Identify which cell holds the provided text, then report its [X, Y] central coordinate. 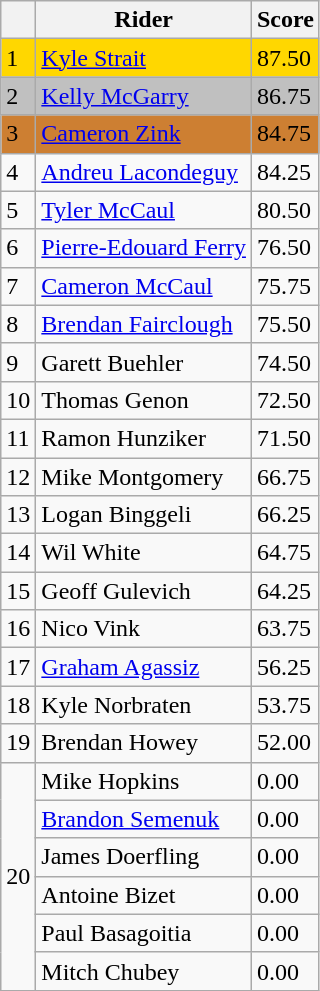
75.75 [285, 286]
80.50 [285, 210]
Antoine Bizet [144, 895]
Cameron McCaul [144, 286]
15 [18, 591]
5 [18, 210]
64.25 [285, 591]
53.75 [285, 705]
Ramon Hunziker [144, 438]
3 [18, 134]
1 [18, 58]
Tyler McCaul [144, 210]
7 [18, 286]
76.50 [285, 248]
Brandon Semenuk [144, 819]
84.75 [285, 134]
Rider [144, 20]
74.50 [285, 362]
11 [18, 438]
Brendan Fairclough [144, 324]
12 [18, 477]
Wil White [144, 553]
19 [18, 743]
Thomas Genon [144, 400]
Logan Binggeli [144, 515]
18 [18, 705]
72.50 [285, 400]
Kyle Strait [144, 58]
84.25 [285, 172]
71.50 [285, 438]
Mitch Chubey [144, 971]
17 [18, 667]
64.75 [285, 553]
Pierre-Edouard Ferry [144, 248]
10 [18, 400]
2 [18, 96]
Graham Agassiz [144, 667]
14 [18, 553]
Score [285, 20]
6 [18, 248]
16 [18, 629]
Kelly McGarry [144, 96]
66.75 [285, 477]
Brendan Howey [144, 743]
Cameron Zink [144, 134]
Andreu Lacondeguy [144, 172]
Garett Buehler [144, 362]
87.50 [285, 58]
Kyle Norbraten [144, 705]
66.25 [285, 515]
75.50 [285, 324]
Mike Montgomery [144, 477]
9 [18, 362]
13 [18, 515]
Geoff Gulevich [144, 591]
4 [18, 172]
20 [18, 876]
James Doerfling [144, 857]
8 [18, 324]
56.25 [285, 667]
Nico Vink [144, 629]
63.75 [285, 629]
Mike Hopkins [144, 781]
86.75 [285, 96]
Paul Basagoitia [144, 933]
52.00 [285, 743]
